Identify which cell holds the provided text, then report its (X, Y) central coordinate. 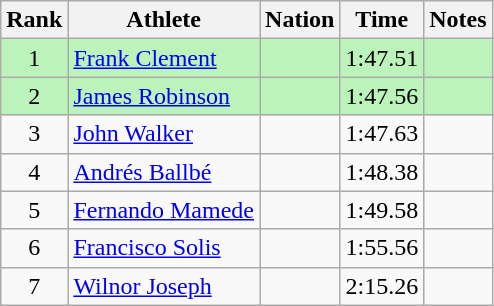
Notes (458, 20)
1:48.38 (382, 172)
4 (34, 172)
5 (34, 210)
1 (34, 58)
John Walker (164, 134)
Frank Clement (164, 58)
Wilnor Joseph (164, 286)
Andrés Ballbé (164, 172)
1:47.63 (382, 134)
Athlete (164, 20)
Rank (34, 20)
Nation (300, 20)
James Robinson (164, 96)
1:55.56 (382, 248)
1:47.56 (382, 96)
1:47.51 (382, 58)
Francisco Solis (164, 248)
2:15.26 (382, 286)
Fernando Mamede (164, 210)
3 (34, 134)
1:49.58 (382, 210)
7 (34, 286)
Time (382, 20)
2 (34, 96)
6 (34, 248)
